Search for the cell housing the specified text and yield its (x, y) center coordinate. 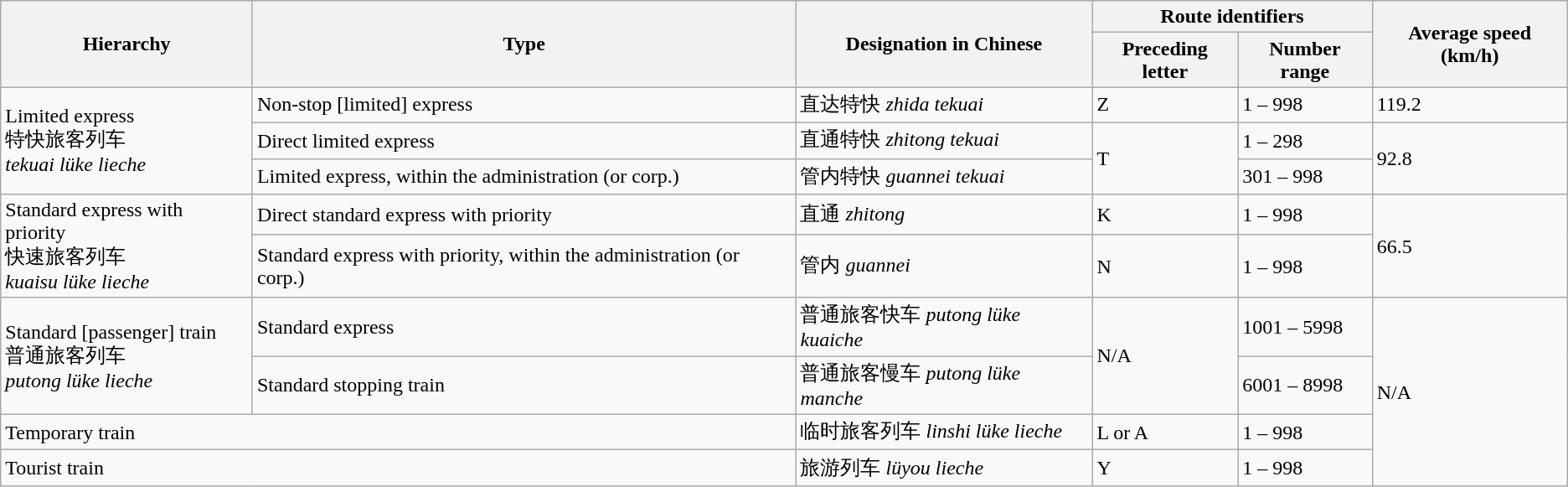
Designation in Chinese (944, 44)
Temporary train (399, 433)
6001 – 8998 (1305, 386)
Limited express特快旅客列车tekuai lüke lieche (127, 141)
直通特快 zhitong tekuai (944, 141)
临时旅客列车 linshi lüke lieche (944, 433)
管内特快 guannei tekuai (944, 176)
Average speed (km/h) (1469, 44)
119.2 (1469, 106)
旅游列车 lüyou lieche (944, 468)
直通 zhitong (944, 215)
1001 – 5998 (1305, 327)
301 – 998 (1305, 176)
Non-stop [limited] express (524, 106)
Route identifiers (1232, 17)
Standard express with priority快速旅客列车kuaisu lüke lieche (127, 246)
K (1165, 215)
Tourist train (399, 468)
L or A (1165, 433)
Hierarchy (127, 44)
92.8 (1469, 158)
Standard express with priority, within the administration (or corp.) (524, 267)
1 – 298 (1305, 141)
直达特快 zhida tekuai (944, 106)
Standard express (524, 327)
Number range (1305, 60)
Type (524, 44)
Y (1165, 468)
普通旅客慢车 putong lüke manche (944, 386)
Standard [passenger] train普通旅客列车putong lüke lieche (127, 355)
Preceding letter (1165, 60)
Direct standard express with priority (524, 215)
管内 guannei (944, 267)
T (1165, 158)
66.5 (1469, 246)
N (1165, 267)
Direct limited express (524, 141)
普通旅客快车 putong lüke kuaiche (944, 327)
Z (1165, 106)
Standard stopping train (524, 386)
Limited express, within the administration (or corp.) (524, 176)
